Detect which cell encompasses the target text, then output its (X, Y) center coordinate. 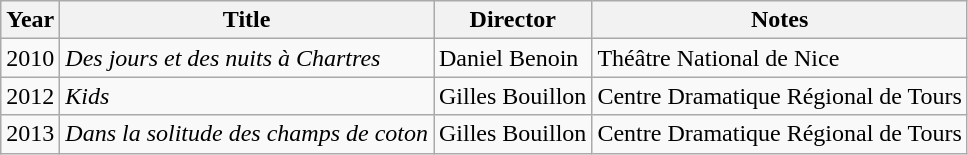
2013 (30, 134)
2012 (30, 96)
Daniel Benoin (513, 58)
Théâtre National de Nice (780, 58)
Director (513, 20)
Title (247, 20)
2010 (30, 58)
Des jours et des nuits à Chartres (247, 58)
Notes (780, 20)
Dans la solitude des champs de coton (247, 134)
Kids (247, 96)
Year (30, 20)
